Capture the cell that displays the provided text and extract its [X, Y] central coordinate. 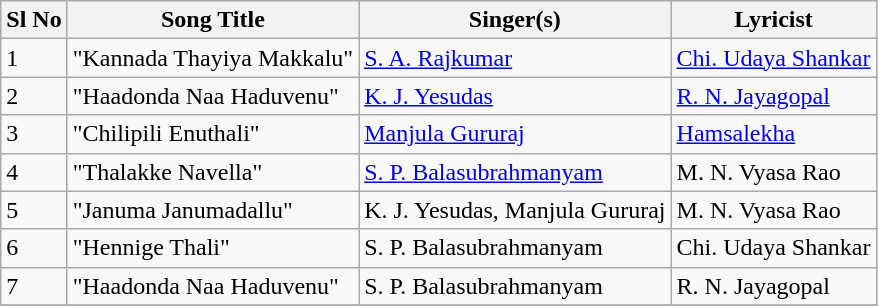
Lyricist [774, 20]
"Chilipili Enuthali" [212, 134]
Manjula Gururaj [515, 134]
5 [34, 210]
"Hennige Thali" [212, 248]
"Kannada Thayiya Makkalu" [212, 58]
K. J. Yesudas [515, 96]
"Januma Janumadallu" [212, 210]
Sl No [34, 20]
6 [34, 248]
1 [34, 58]
K. J. Yesudas, Manjula Gururaj [515, 210]
2 [34, 96]
"Thalakke Navella" [212, 172]
S. A. Rajkumar [515, 58]
Singer(s) [515, 20]
Hamsalekha [774, 134]
7 [34, 286]
Song Title [212, 20]
4 [34, 172]
3 [34, 134]
